Scan for the cell matching the given text and deliver its (X, Y) coordinate at center. 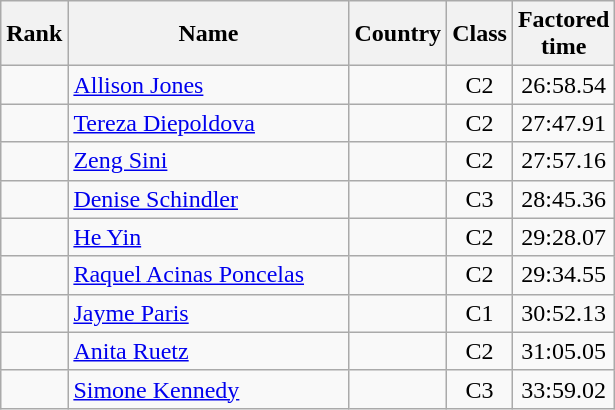
Anita Ruetz (208, 351)
28:45.36 (564, 199)
Rank (34, 34)
Factoredtime (564, 34)
Tereza Diepoldova (208, 123)
33:59.02 (564, 389)
Name (208, 34)
29:34.55 (564, 275)
He Yin (208, 237)
Zeng Sini (208, 161)
Class (480, 34)
Raquel Acinas Poncelas (208, 275)
31:05.05 (564, 351)
Allison Jones (208, 85)
27:47.91 (564, 123)
Jayme Paris (208, 313)
29:28.07 (564, 237)
30:52.13 (564, 313)
27:57.16 (564, 161)
Denise Schindler (208, 199)
C1 (480, 313)
Simone Kennedy (208, 389)
26:58.54 (564, 85)
Country (398, 34)
